Find where the given text appears and provide that cell's center as (X, Y) coordinate. 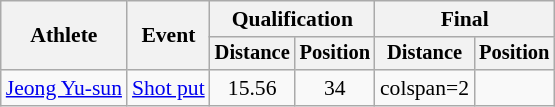
Athlete (64, 36)
Event (168, 36)
Jeong Yu-sun (64, 88)
Qualification (292, 19)
Final (464, 19)
colspan=2 (424, 88)
34 (335, 88)
Shot put (168, 88)
15.56 (252, 88)
